Locate the cell with the specified text and output its [X, Y] center coordinate. 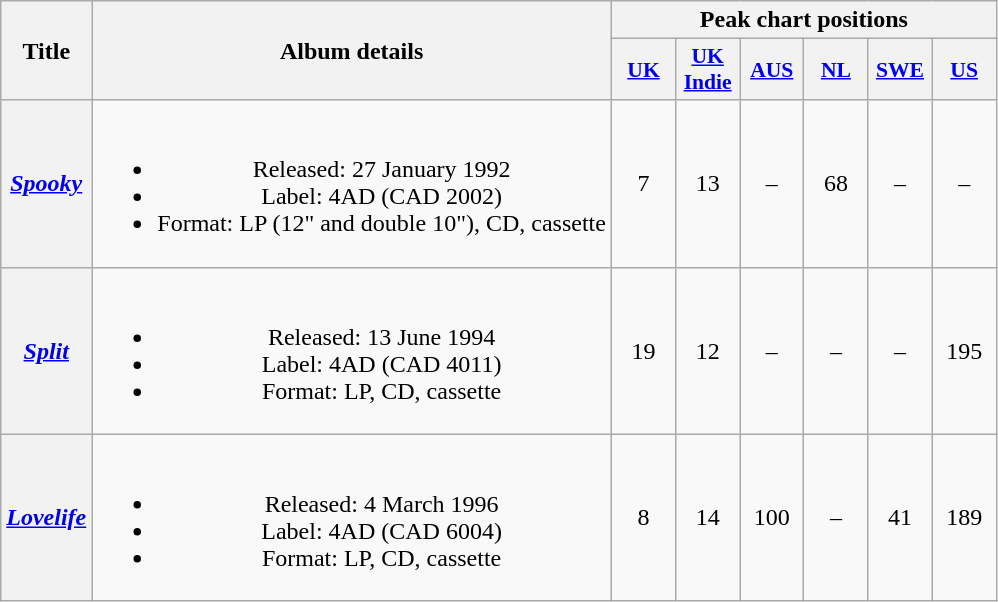
AUS [772, 70]
Spooky [46, 184]
Released: 13 June 1994Label: 4AD (CAD 4011)Format: LP, CD, cassette [352, 350]
7 [643, 184]
Split [46, 350]
UKIndie [708, 70]
195 [964, 350]
41 [900, 518]
14 [708, 518]
189 [964, 518]
19 [643, 350]
US [964, 70]
SWE [900, 70]
Album details [352, 50]
68 [836, 184]
Peak chart positions [804, 20]
13 [708, 184]
UK [643, 70]
12 [708, 350]
Released: 27 January 1992Label: 4AD (CAD 2002)Format: LP (12" and double 10"), CD, cassette [352, 184]
NL [836, 70]
100 [772, 518]
Title [46, 50]
Lovelife [46, 518]
Released: 4 March 1996Label: 4AD (CAD 6004)Format: LP, CD, cassette [352, 518]
8 [643, 518]
